Locate the cell with the specified text and output its [X, Y] center coordinate. 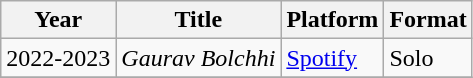
Spotify [332, 58]
2022-2023 [58, 58]
Format [428, 20]
Gaurav Bolchhi [198, 58]
Title [198, 20]
Platform [332, 20]
Solo [428, 58]
Year [58, 20]
